Return the (x, y) coordinate for the center point of the cell that contains the specified text.  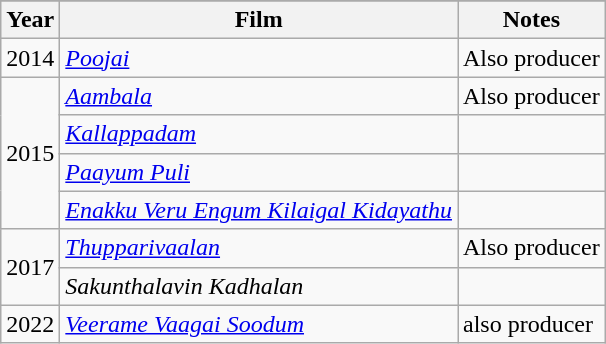
Film (259, 20)
Thupparivaalan (259, 248)
Aambala (259, 96)
2015 (30, 153)
Paayum Puli (259, 172)
Year (30, 20)
2022 (30, 324)
Sakunthalavin Kadhalan (259, 286)
Enakku Veru Engum Kilaigal Kidayathu (259, 210)
Kallappadam (259, 134)
2014 (30, 58)
Notes (532, 20)
also producer (532, 324)
Poojai (259, 58)
2017 (30, 267)
Veerame Vaagai Soodum (259, 324)
